Output the [X, Y] coordinate of the center of the cell containing the given text.  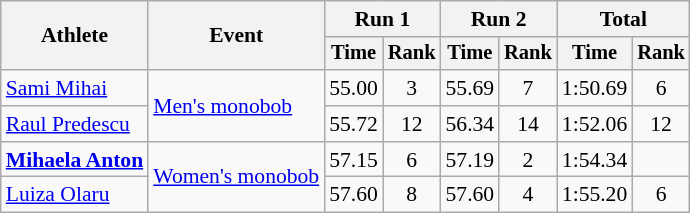
Athlete [74, 36]
57.15 [354, 160]
8 [412, 195]
55.72 [354, 124]
4 [528, 195]
1:50.69 [594, 88]
Luiza Olaru [74, 195]
1:54.34 [594, 160]
Men's monobob [236, 106]
55.00 [354, 88]
56.34 [470, 124]
Mihaela Anton [74, 160]
Sami Mihai [74, 88]
Run 1 [382, 19]
14 [528, 124]
Raul Predescu [74, 124]
7 [528, 88]
55.69 [470, 88]
1:52.06 [594, 124]
Event [236, 36]
2 [528, 160]
3 [412, 88]
Run 2 [498, 19]
57.19 [470, 160]
Women's monobob [236, 178]
1:55.20 [594, 195]
Total [624, 19]
